Extract the [X, Y] coordinate from the center of the cell holding the provided text.  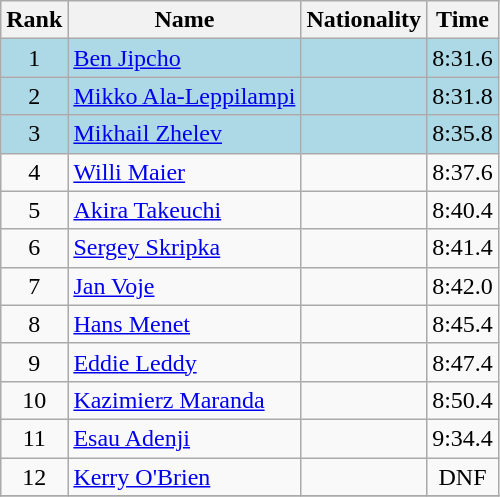
Sergey Skripka [184, 248]
Hans Menet [184, 324]
Jan Voje [184, 286]
Akira Takeuchi [184, 210]
Rank [34, 20]
8:50.4 [463, 400]
6 [34, 248]
8:31.8 [463, 96]
Nationality [364, 20]
5 [34, 210]
8:45.4 [463, 324]
Mikhail Zhelev [184, 134]
8:37.6 [463, 172]
Kerry O'Brien [184, 477]
Time [463, 20]
Kazimierz Maranda [184, 400]
8:41.4 [463, 248]
Ben Jipcho [184, 58]
8:40.4 [463, 210]
8:35.8 [463, 134]
11 [34, 438]
Willi Maier [184, 172]
10 [34, 400]
8:31.6 [463, 58]
DNF [463, 477]
8 [34, 324]
12 [34, 477]
8:42.0 [463, 286]
Eddie Leddy [184, 362]
1 [34, 58]
3 [34, 134]
4 [34, 172]
9 [34, 362]
Mikko Ala-Leppilampi [184, 96]
Esau Adenji [184, 438]
Name [184, 20]
7 [34, 286]
2 [34, 96]
8:47.4 [463, 362]
9:34.4 [463, 438]
